Pinpoint the cell where the given text exists, returning its [x, y] midpoint coordinate. 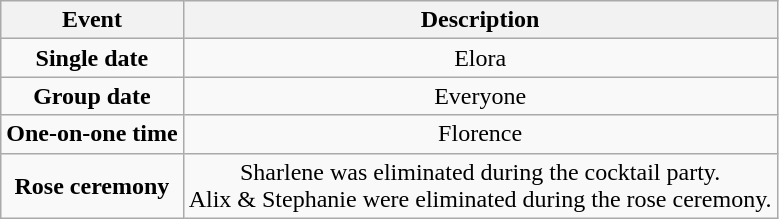
Single date [92, 58]
Rose ceremony [92, 186]
Florence [480, 134]
Everyone [480, 96]
Elora [480, 58]
Group date [92, 96]
Event [92, 20]
Sharlene was eliminated during the cocktail party.Alix & Stephanie were eliminated during the rose ceremony. [480, 186]
Description [480, 20]
One-on-one time [92, 134]
